Identify which cell holds the provided text, then report its (x, y) central coordinate. 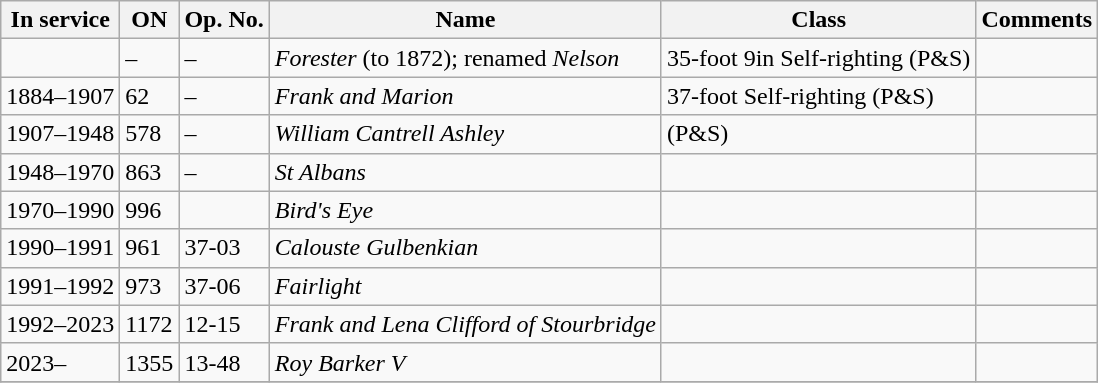
2023– (60, 362)
973 (150, 286)
1991–1992 (60, 286)
1884–1907 (60, 96)
Name (465, 20)
13-48 (224, 362)
62 (150, 96)
37-foot Self-righting (P&S) (818, 96)
Comments (1037, 20)
Fairlight (465, 286)
1172 (150, 324)
Class (818, 20)
37-03 (224, 248)
Bird's Eye (465, 210)
(P&S) (818, 134)
Calouste Gulbenkian (465, 248)
ON (150, 20)
863 (150, 172)
37-06 (224, 286)
578 (150, 134)
Forester (to 1872); renamed Nelson (465, 58)
961 (150, 248)
In service (60, 20)
1907–1948 (60, 134)
Frank and Marion (465, 96)
1970–1990 (60, 210)
William Cantrell Ashley (465, 134)
Roy Barker V (465, 362)
Op. No. (224, 20)
St Albans (465, 172)
35-foot 9in Self-righting (P&S) (818, 58)
12-15 (224, 324)
1990–1991 (60, 248)
Frank and Lena Clifford of Stourbridge (465, 324)
1992–2023 (60, 324)
1355 (150, 362)
996 (150, 210)
1948–1970 (60, 172)
